Pinpoint the cell where the given text exists, returning its [X, Y] midpoint coordinate. 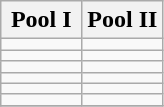
Pool II [122, 20]
Pool I [42, 20]
